Output the (X, Y) coordinate of the center of the cell containing the given text.  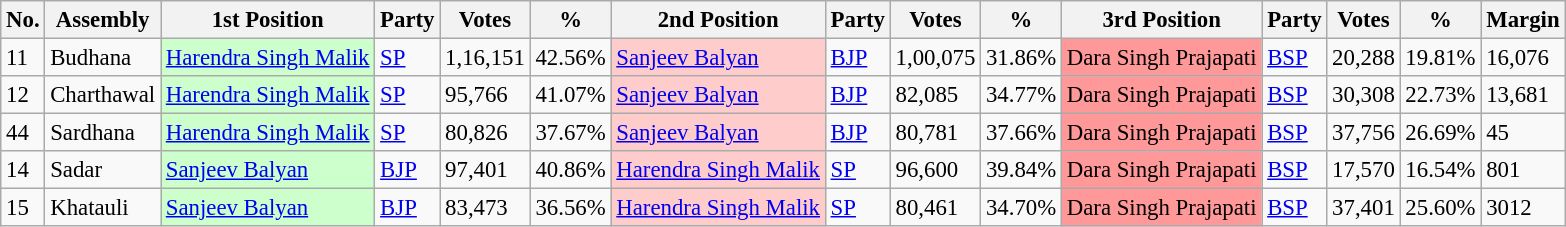
1,00,075 (935, 58)
41.07% (570, 95)
Assembly (103, 20)
22.73% (1440, 95)
3rd Position (1161, 20)
34.77% (1022, 95)
16,076 (1523, 58)
Sardhana (103, 133)
16.54% (1440, 170)
26.69% (1440, 133)
97,401 (485, 170)
80,826 (485, 133)
Margin (1523, 20)
2nd Position (718, 20)
19.81% (1440, 58)
1,16,151 (485, 58)
83,473 (485, 208)
82,085 (935, 95)
3012 (1523, 208)
801 (1523, 170)
80,781 (935, 133)
37.66% (1022, 133)
1st Position (267, 20)
39.84% (1022, 170)
11 (23, 58)
Charthawal (103, 95)
17,570 (1364, 170)
13,681 (1523, 95)
Khatauli (103, 208)
15 (23, 208)
37,401 (1364, 208)
37.67% (570, 133)
96,600 (935, 170)
80,461 (935, 208)
40.86% (570, 170)
20,288 (1364, 58)
14 (23, 170)
31.86% (1022, 58)
45 (1523, 133)
No. (23, 20)
37,756 (1364, 133)
Sadar (103, 170)
44 (23, 133)
95,766 (485, 95)
36.56% (570, 208)
42.56% (570, 58)
25.60% (1440, 208)
30,308 (1364, 95)
12 (23, 95)
Budhana (103, 58)
34.70% (1022, 208)
